Return (X, Y) of the center of cell containing provided text 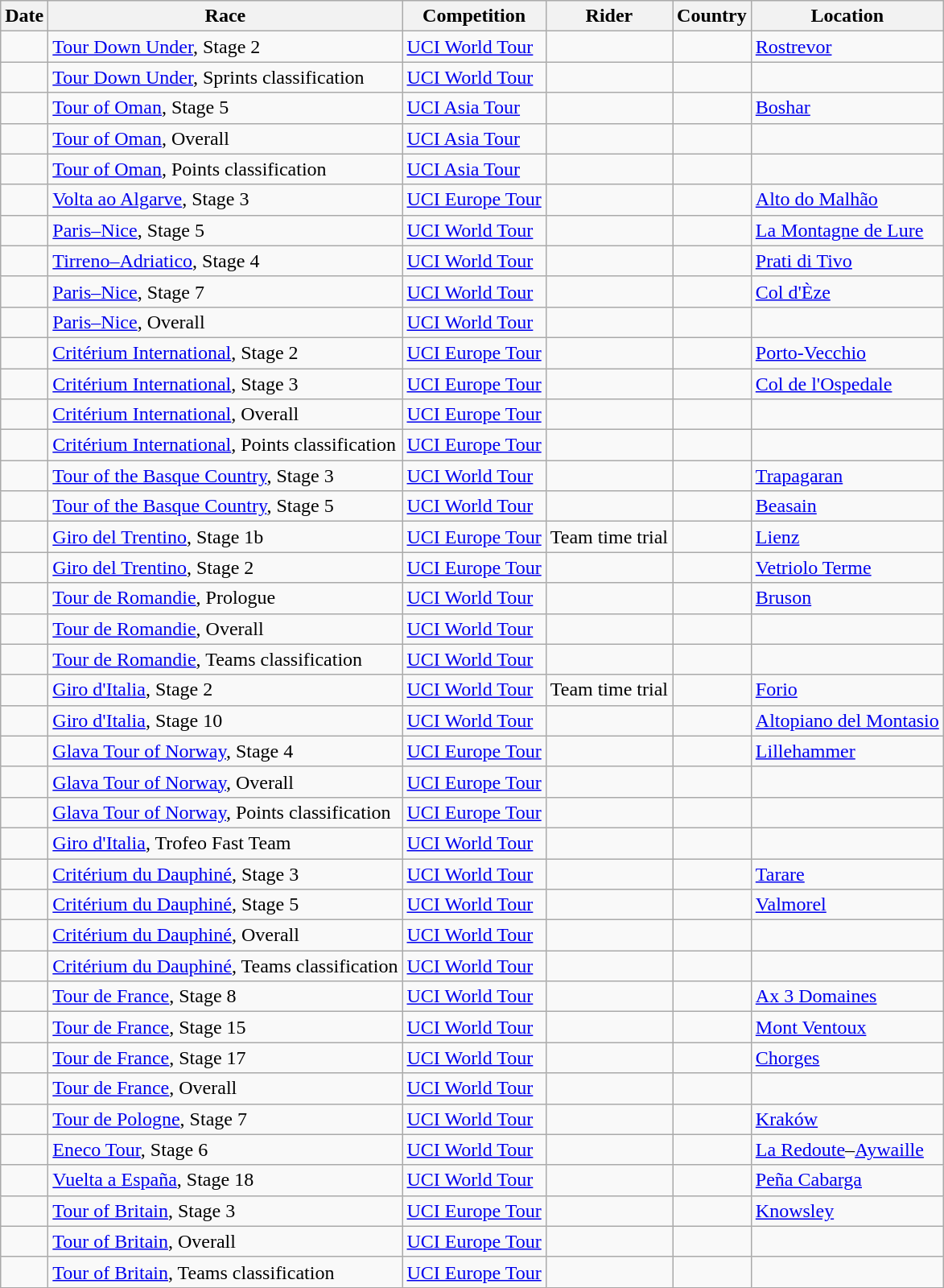
Vuelta a España, Stage 18 (225, 1180)
Tour de France, Stage 17 (225, 1058)
Tour of Britain, Stage 3 (225, 1211)
Tarare (847, 873)
Critérium International, Overall (225, 415)
Porto-Vecchio (847, 353)
Beasain (847, 506)
Country (712, 16)
Glava Tour of Norway, Overall (225, 782)
Tour Down Under, Stage 2 (225, 47)
Chorges (847, 1058)
Ax 3 Domaines (847, 997)
Tour de France, Overall (225, 1088)
Prati di Tivo (847, 261)
Tour of the Basque Country, Stage 3 (225, 476)
Lillehammer (847, 751)
Critérium du Dauphiné, Stage 5 (225, 905)
Tour de Romandie, Teams classification (225, 659)
Critérium International, Stage 3 (225, 384)
Knowsley (847, 1211)
Mont Ventoux (847, 1027)
Giro d'Italia, Stage 2 (225, 690)
Competition (474, 16)
Bruson (847, 598)
Tour de Romandie, Overall (225, 629)
Rostrevor (847, 47)
Col d'Èze (847, 291)
Tour of Britain, Overall (225, 1241)
Tour de France, Stage 15 (225, 1027)
Giro d'Italia, Stage 10 (225, 720)
Vetriolo Terme (847, 568)
Tour of the Basque Country, Stage 5 (225, 506)
Tirreno–Adriatico, Stage 4 (225, 261)
Critérium du Dauphiné, Stage 3 (225, 873)
Tour de Pologne, Stage 7 (225, 1119)
Tour of Oman, Overall (225, 138)
Tour de Romandie, Prologue (225, 598)
Critérium du Dauphiné, Teams classification (225, 966)
Tour of Oman, Points classification (225, 169)
Peña Cabarga (847, 1180)
Paris–Nice, Stage 5 (225, 230)
Critérium International, Points classification (225, 445)
Valmorel (847, 905)
Race (225, 16)
Eneco Tour, Stage 6 (225, 1150)
Forio (847, 690)
Altopiano del Montasio (847, 720)
Rider (608, 16)
La Montagne de Lure (847, 230)
Giro d'Italia, Trofeo Fast Team (225, 843)
Trapagaran (847, 476)
Glava Tour of Norway, Stage 4 (225, 751)
Tour of Oman, Stage 5 (225, 108)
Giro del Trentino, Stage 1b (225, 537)
Tour of Britain, Teams classification (225, 1272)
Tour Down Under, Sprints classification (225, 77)
Location (847, 16)
La Redoute–Aywaille (847, 1150)
Lienz (847, 537)
Critérium International, Stage 2 (225, 353)
Paris–Nice, Stage 7 (225, 291)
Tour de France, Stage 8 (225, 997)
Volta ao Algarve, Stage 3 (225, 200)
Critérium du Dauphiné, Overall (225, 935)
Kraków (847, 1119)
Paris–Nice, Overall (225, 322)
Date (24, 16)
Col de l'Ospedale (847, 384)
Boshar (847, 108)
Alto do Malhão (847, 200)
Giro del Trentino, Stage 2 (225, 568)
Glava Tour of Norway, Points classification (225, 812)
